Capture the cell that displays the provided text and extract its (x, y) central coordinate. 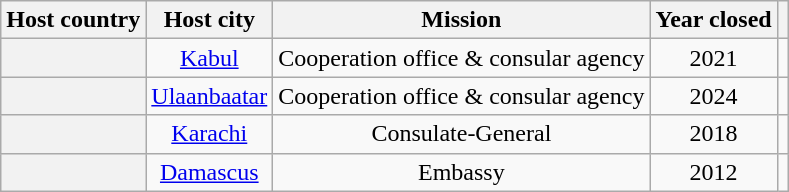
Karachi (210, 134)
Host city (210, 20)
Consulate-General (462, 134)
2024 (714, 96)
2018 (714, 134)
Host country (74, 20)
2021 (714, 58)
Embassy (462, 172)
Kabul (210, 58)
Mission (462, 20)
2012 (714, 172)
Damascus (210, 172)
Ulaanbaatar (210, 96)
Year closed (714, 20)
